Return [X, Y] of the center of cell containing provided text 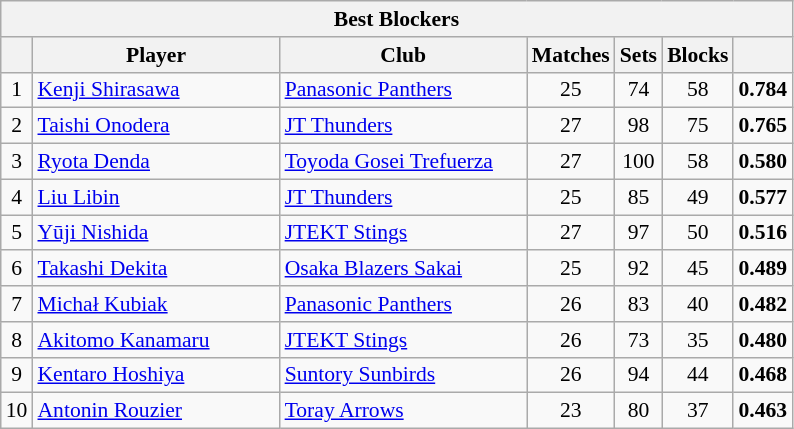
Taishi Onodera [156, 126]
7 [17, 304]
Toyoda Gosei Trefuerza [404, 162]
Ryota Denda [156, 162]
Yūji Nishida [156, 233]
0.489 [762, 269]
83 [638, 304]
9 [17, 375]
3 [17, 162]
Sets [638, 55]
98 [638, 126]
Osaka Blazers Sakai [404, 269]
23 [571, 411]
Takashi Dekita [156, 269]
Kenji Shirasawa [156, 90]
97 [638, 233]
4 [17, 197]
100 [638, 162]
1 [17, 90]
0.480 [762, 340]
10 [17, 411]
2 [17, 126]
75 [698, 126]
40 [698, 304]
0.784 [762, 90]
5 [17, 233]
6 [17, 269]
0.580 [762, 162]
35 [698, 340]
0.516 [762, 233]
8 [17, 340]
Michał Kubiak [156, 304]
Akitomo Kanamaru [156, 340]
Player [156, 55]
92 [638, 269]
0.765 [762, 126]
Antonin Rouzier [156, 411]
44 [698, 375]
49 [698, 197]
Liu Libin [156, 197]
0.577 [762, 197]
73 [638, 340]
Blocks [698, 55]
80 [638, 411]
Toray Arrows [404, 411]
0.463 [762, 411]
0.468 [762, 375]
50 [698, 233]
94 [638, 375]
Best Blockers [396, 19]
45 [698, 269]
Suntory Sunbirds [404, 375]
Matches [571, 55]
85 [638, 197]
74 [638, 90]
Club [404, 55]
0.482 [762, 304]
37 [698, 411]
Kentaro Hoshiya [156, 375]
